Extract the (x, y) coordinate from the center of the cell holding the provided text.  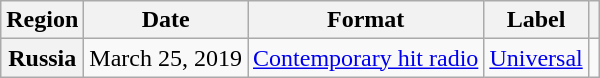
Label (536, 20)
March 25, 2019 (166, 58)
Region (42, 20)
Russia (42, 58)
Date (166, 20)
Format (366, 20)
Contemporary hit radio (366, 58)
Universal (536, 58)
